For the text-containing cell, return its midpoint in [x, y] coordinate format. 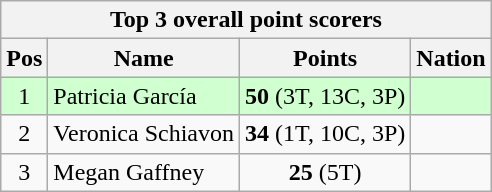
25 (5T) [324, 172]
Name [144, 58]
50 (3T, 13C, 3P) [324, 96]
Pos [24, 58]
Veronica Schiavon [144, 134]
Points [324, 58]
Patricia García [144, 96]
Nation [451, 58]
Top 3 overall point scorers [246, 20]
3 [24, 172]
2 [24, 134]
34 (1T, 10C, 3P) [324, 134]
1 [24, 96]
Megan Gaffney [144, 172]
